Determine the [X, Y] coordinate at the center of the cell enclosing the given text.  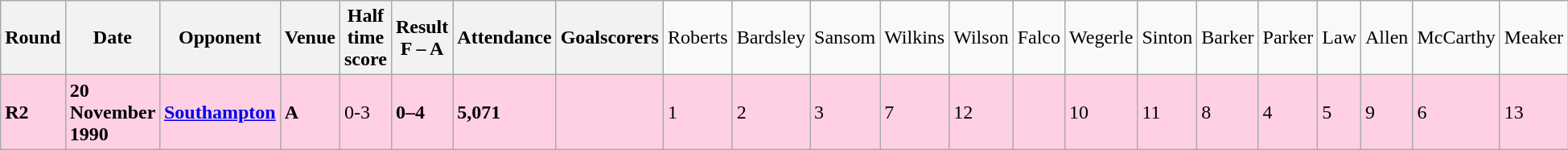
20 November 1990 [113, 112]
Wilkins [915, 38]
0–4 [422, 112]
Southampton [220, 112]
Goalscorers [610, 38]
McCarthy [1456, 38]
Falco [1039, 38]
Sansom [845, 38]
9 [1387, 112]
Round [33, 38]
Barker [1228, 38]
Attendance [504, 38]
Wegerle [1101, 38]
Venue [310, 38]
3 [845, 112]
0-3 [365, 112]
Bardsley [771, 38]
Allen [1387, 38]
Law [1340, 38]
1 [698, 112]
R2 [33, 112]
8 [1228, 112]
5 [1340, 112]
2 [771, 112]
10 [1101, 112]
Parker [1288, 38]
Date [113, 38]
13 [1533, 112]
ResultF – A [422, 38]
Half time score [365, 38]
A [310, 112]
Roberts [698, 38]
5,071 [504, 112]
11 [1167, 112]
6 [1456, 112]
Opponent [220, 38]
Sinton [1167, 38]
12 [982, 112]
Meaker [1533, 38]
Wilson [982, 38]
7 [915, 112]
4 [1288, 112]
